Scan for the cell matching the given text and deliver its [X, Y] coordinate at center. 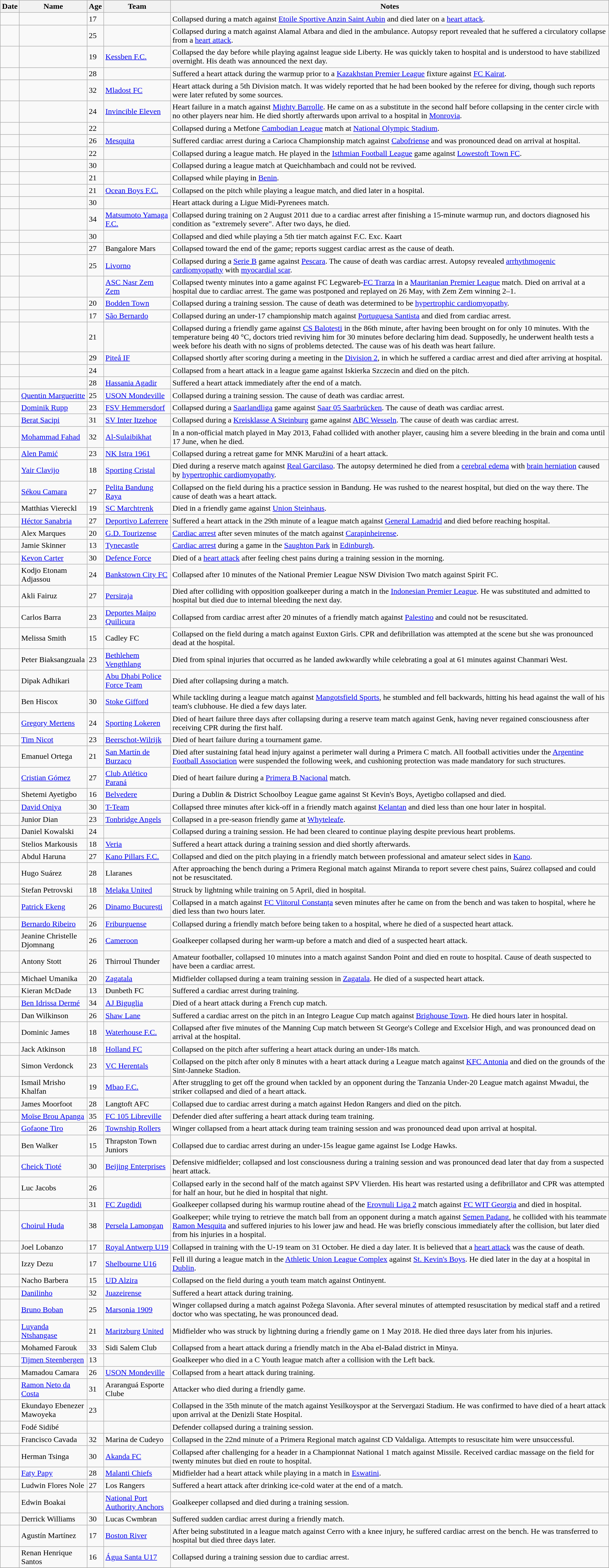
Collapsed during a friendly match before being taken to a hospital, where he died of a suspected heart attack. [390, 923]
Malanti Chiefs [137, 1473]
Daniel Kowalski [53, 832]
Antony Stott [53, 962]
Llaranes [137, 873]
Thirroul Thunder [137, 962]
Defender died after suffering a heart attack during team training. [390, 1116]
Herman Tsinga [53, 1456]
Collapsed on the pitch while playing a league match, and died later in a hospital. [390, 190]
Deportivo Laferrere [137, 521]
Ben Walker [53, 1145]
Ben Hiscox [53, 702]
Nacho Barbera [53, 1281]
Stefan Petrovski [53, 890]
Ben Idrissa Dermé [53, 1003]
Collapsed toward the end of the game; reports suggest cardiac arrest as the cause of death. [390, 249]
Mohamed Farouk [53, 1348]
Deportes Maipo Quilicura [137, 617]
Bangalore Mars [137, 249]
FC 105 Libreville [137, 1116]
Carlos Barra [53, 617]
Mohammad Fahad [53, 437]
Collapsed during a league match. He played in the Isthmian Football League game against Lowestoft Town FC. [390, 153]
Jeanine Christelle Djomnang [53, 940]
San Martín de Burzaco [137, 756]
Shelbourne U16 [137, 1264]
Quentin Margueritte [53, 395]
Beerschot-Wilrijk [137, 740]
Kessben F.C. [137, 57]
Hassania Agadir [137, 383]
AJ Biguglia [137, 1003]
Héctor Sanabria [53, 521]
Shaw Lane [137, 1016]
SC Marchtrenk [137, 508]
Luc Jacobs [53, 1187]
Michael Umanika [53, 978]
Township Rollers [137, 1129]
Collapsed from a heart attack during training. [390, 1372]
Goalkeeper collapsed and died during a training session. [390, 1502]
Collapsed during a training session. He had been cleared to continue playing despite previous heart problems. [390, 832]
Akli Fairuz [53, 596]
Persiraja [137, 596]
Holland FC [137, 1049]
Collapsed during a Metfone Cambodian League match at National Olympic Stadium. [390, 128]
Moïse Brou Apanga [53, 1116]
Heart attack during a Ligue Midi-Pyrenees match. [390, 203]
Edwin Boakai [53, 1502]
Thrapston Town Juniors [137, 1145]
Shetemi Ayetigbo [53, 795]
Mesquita [137, 141]
Suffered a heart attack during a training session and died shortly afterwards. [390, 844]
Sporting Cristal [137, 471]
Abdul Haruna [53, 856]
Piteå IF [137, 358]
Beijing Enterprises [137, 1167]
Fell ill during a league match in the Athletic Union League Complex against St. Kevin's Boys. He died later in the day at a hospital in Dublin. [390, 1264]
Maritzburg United [137, 1331]
Dunbeth FC [137, 991]
Joel Lobanzo [53, 1247]
Simon Verdonck [53, 1066]
Suffered a heart attack immediately after the end of a match. [390, 383]
Attacker who died during a friendly game. [390, 1389]
Matthias Viereckl [53, 508]
Tynecastle [137, 546]
Notes [390, 7]
Collapsed on the pitch after suffering a heart attack during an under-18s match. [390, 1049]
Los Rangers [137, 1485]
Collapsed in a pre-season friendly game at Whyteleafe. [390, 819]
Sporting Lokeren [137, 723]
Luyanda Ntshangase [53, 1331]
Tonbridge Angels [137, 819]
Melissa Smith [53, 638]
Defender collapsed during a training session. [390, 1427]
Suffered a cardiac arrest on the pitch in an Integro League Cup match against Brighouse Town. He died hours later in hospital. [390, 1016]
Cameroon [137, 940]
Kevon Carter [53, 558]
Araranguá Esporte Clube [137, 1389]
Kano Pillars F.C. [137, 856]
Danilinho [53, 1293]
Dominic James [53, 1033]
Langtoft AFC [137, 1104]
NK Istra 1961 [137, 454]
Collapsed after 10 minutes of the National Premier League NSW Division Two match against Spirit FC. [390, 575]
Collapsed during a training session due to cardiac arrest. [390, 1557]
Suffered a heart attack after drinking ice-cold water at the end of a match. [390, 1485]
James Moorfoot [53, 1104]
Mbao F.C. [137, 1087]
Matsumoto Yamaga F.C. [137, 219]
Stoke Gifford [137, 702]
Goalkeeper collapsed during her warm-up before a match and died of a suspected heart attack. [390, 940]
FC Zugdidi [137, 1204]
Emanuel Ortega [53, 756]
Suffered a heart attack in the 29th minute of a league match against General Lamadrid and died before reaching hospital. [390, 521]
Defence Force [137, 558]
Suffered a heart attack during the warmup prior to a Kazakhstan Premier League fixture against FC Kairat. [390, 74]
Club Atlético Paraná [137, 778]
Livorno [137, 266]
Mamadou Camara [53, 1372]
Hugo Suárez [53, 873]
Bodden Town [137, 303]
David Oniya [53, 807]
Lucas Cwmbran [137, 1519]
Bankstown City FC [137, 575]
Collapsed during a Kreisklasse A Steinburg game against ABC Wesseln. The cause of death was cardiac arrest. [390, 420]
Juazeirense [137, 1293]
Veria [137, 844]
Struck by lightning while training on 5 April, died in hospital. [390, 890]
Midfielder had a heart attack while playing in a match in Eswatini. [390, 1473]
Cardiac arrest during a game in the Saughton Park in Edinburgh. [390, 546]
Collapsed and died on the pitch playing in a friendly match between professional and amateur select sides in Kano. [390, 856]
Izzy Dezu [53, 1264]
FSV Hemmersdorf [137, 408]
Collapsed during an under-17 championship match against Portuguesa Santista and died from cardiac arrest. [390, 316]
Pelita Bandung Raya [137, 492]
Faty Papy [53, 1473]
38 [96, 1226]
Collapsed due to cardiac arrest during an under-15s league game against Ise Lodge Hawks. [390, 1145]
Friburguense [137, 923]
VC Herentals [137, 1066]
Died of a heart attack after feeling chest pains during a training session in the morning. [390, 558]
Collapsed while playing in Benin. [390, 178]
ASC Nasr Zem Zem [137, 286]
Jamie Skinner [53, 546]
Goalkeeper who died in a C Youth league match after a collision with the Left back. [390, 1360]
Abu Dhabi Police Force Team [137, 680]
Stelios Markousis [53, 844]
Collapsed during a training session. The cause of death was determined to be hypertrophic cardiomyopathy. [390, 303]
Ludwin Flores Nole [53, 1485]
Kodjo Etonam Adjassou [53, 575]
Belvedere [137, 795]
Collapsed and died while playing a 5th tier match against F.C. Exc. Kaart [390, 236]
Collapsed shortly after scoring during a meeting in the Division 2, in which he suffered a cardiac arrest and died after arriving at hospital. [390, 358]
Collapsed in the 22nd minute of a Primera Regional match against CD Valdaliga. Attempts to resuscitate him were unsuccessful. [390, 1439]
Água Santa U17 [137, 1557]
Al-Sulaibikhat [137, 437]
Francisco Cavada [53, 1439]
Died of heart failure during a Primera B Nacional match. [390, 778]
Ekundayo Ebenezer Mawoyeka [53, 1410]
Dan Wilkinson [53, 1016]
Bethlehem Vengthlang [137, 659]
Collapsed during a league match at Queichhambach and could not be revived. [390, 165]
Bernardo Ribeiro [53, 923]
Gofaone Tiro [53, 1129]
Died of heart failure during a tournament game. [390, 740]
Peter Biaksangzuala [53, 659]
T-Team [137, 807]
Renan Henrique Santos [53, 1557]
Waterhouse F.C. [137, 1033]
Suffered a heart attack during training. [390, 1293]
Collapsed due to cardiac arrest during a match against Hedon Rangers and died on the pitch. [390, 1104]
Team [137, 7]
G.D. Tourizense [137, 533]
Midfielder collapsed during a team training session in Zagatala. He died of a suspected heart attack. [390, 978]
Name [53, 7]
Suffered cardiac arrest during a Carioca Championship match against Cabofriense and was pronounced dead on arrival at hospital. [390, 141]
Collapsed from cardiac arrest after 20 minutes of a friendly match against Palestino and could not be resuscitated. [390, 617]
Cadley FC [137, 638]
Collapsed during a match against Etoile Sportive Anzin Saint Aubin and died later on a heart attack. [390, 19]
Suffered a cardiac arrest during training. [390, 991]
29 [96, 358]
Dipak Adhikari [53, 680]
Kieran McDade [53, 991]
Sidi Salem Club [137, 1348]
33 [96, 1348]
Cheick Tioté [53, 1167]
Ismail Mrisho Khalfan [53, 1087]
SV Inter Itzehoe [137, 420]
During a Dublin & District Schoolboy League game against St Kevin's Boys, Ayetigbo collapsed and died. [390, 795]
Choirul Huda [53, 1226]
Gregory Mertens [53, 723]
Melaka United [137, 890]
Collapsed on the field during a youth team match against Ontinyent. [390, 1281]
Collapsed from a heart attack during a friendly match in the Aba el-Balad district in Minya. [390, 1348]
Collapsed during a retreat game for MNK Maružini of a heart attack. [390, 454]
Collapsed three minutes after kick-off in a friendly match against Kelantan and died less than one hour later in hospital. [390, 807]
Zagatala [137, 978]
Sékou Camara [53, 492]
Age [96, 7]
Akanda FC [137, 1456]
Marina de Cudeyo [137, 1439]
Died in a friendly game against Union Steinhaus. [390, 508]
Died of a heart attack during a French cup match. [390, 1003]
Mladost FC [137, 90]
Tijmen Steenbergen [53, 1360]
Goalkeeper collapsed during his warmup routine ahead of the Erovnuli Liga 2 match against FC WIT Georgia and died in hospital. [390, 1204]
Alen Pamić [53, 454]
Patrick Ekeng [53, 907]
Invincible Eleven [137, 111]
Midfielder who was struck by lightning during a friendly game on 1 May 2018. He died three days later from his injuries. [390, 1331]
São Bernardo [137, 316]
Died after collapsing during a match. [390, 680]
Collapsed from a heart attack in a league game against Iskierka Szczecin and died on the pitch. [390, 370]
Persela Lamongan [137, 1226]
National Port Authority Anchors [137, 1502]
Yair Clavijo [53, 471]
Collapsed during a training session. The cause of death was cardiac arrest. [390, 395]
Cardiac arrest after seven minutes of the match against Carapinheirense. [390, 533]
UD Alzira [137, 1281]
Agustín Martínez [53, 1536]
Collapsed in training with the U-19 team on 31 October. He died a day later. It is believed that a heart attack was the cause of death. [390, 1247]
Suffered sudden cardiac arrest during a friendly match. [390, 1519]
Winger collapsed from a heart attack during team training session and was pronounced dead upon arrival at hospital. [390, 1129]
Junior Dian [53, 819]
Boston River [137, 1536]
Ocean Boys F.C. [137, 190]
Berat Sacipi [53, 420]
Bruno Boban [53, 1310]
Ramon Neto da Costa [53, 1389]
35 [96, 1116]
Marsonia 1909 [137, 1310]
Royal Antwerp U19 [137, 1247]
Cristian Gómez [53, 778]
Alex Marques [53, 533]
Collapsed during a Saarlandliga game against Saar 05 Saarbrücken. The cause of death was cardiac arrest. [390, 408]
Fodé Sidibé [53, 1427]
Died from spinal injuries that occurred as he landed awkwardly while celebrating a goal at 61 minutes against Chanmari West. [390, 659]
Jack Atkinson [53, 1049]
Dominik Rupp [53, 408]
Derrick Williams [53, 1519]
Dinamo București [137, 907]
Date [10, 7]
Tim Nicot [53, 740]
